Detect which cell encompasses the target text, then output its [X, Y] center coordinate. 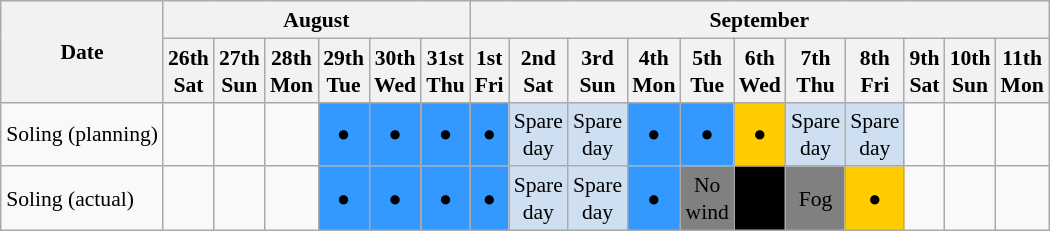
26thSat [188, 70]
27thSun [240, 70]
Date [82, 52]
11thMon [1022, 70]
8thFri [874, 70]
4thMon [654, 70]
Soling (actual) [82, 198]
August [316, 20]
Fog [816, 198]
Soling (planning) [82, 134]
September [760, 20]
Nowind [706, 198]
29thTue [344, 70]
1stFri [490, 70]
9thSat [924, 70]
7thThu [816, 70]
10thSun [970, 70]
2ndSat [538, 70]
3rdSun [598, 70]
28thMon [292, 70]
6thWed [760, 70]
5thTue [706, 70]
30thWed [395, 70]
31stThu [446, 70]
